From the cell containing the given text, extract its center point as [x, y] coordinate. 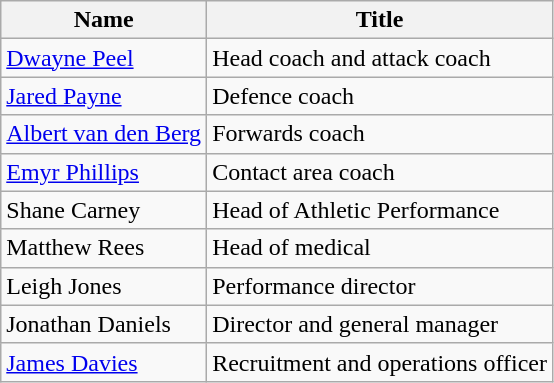
Matthew Rees [104, 248]
Director and general manager [380, 324]
Leigh Jones [104, 286]
Head of medical [380, 248]
Contact area coach [380, 172]
Forwards coach [380, 134]
Dwayne Peel [104, 58]
James Davies [104, 362]
Jonathan Daniels [104, 324]
Title [380, 20]
Jared Payne [104, 96]
Name [104, 20]
Shane Carney [104, 210]
Performance director [380, 286]
Defence coach [380, 96]
Head coach and attack coach [380, 58]
Albert van den Berg [104, 134]
Emyr Phillips [104, 172]
Head of Athletic Performance [380, 210]
Recruitment and operations officer [380, 362]
